Identify which cell holds the provided text, then report its (x, y) central coordinate. 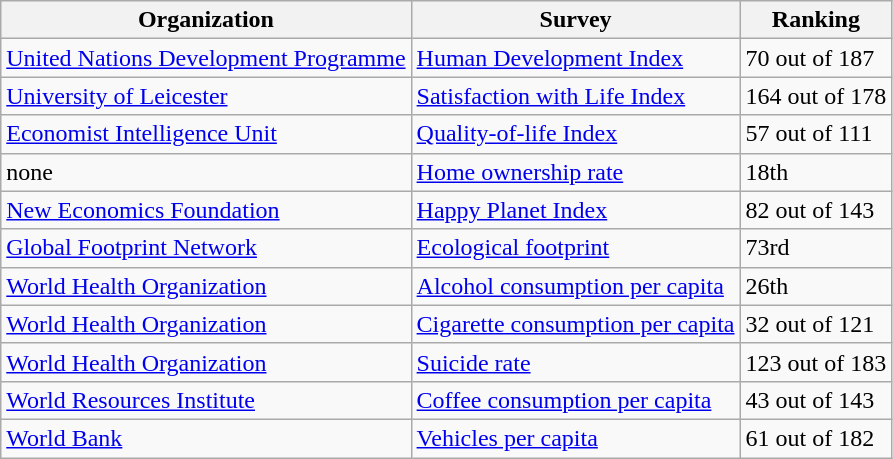
Economist Intelligence Unit (206, 134)
World Resources Institute (206, 400)
18th (816, 172)
Ranking (816, 20)
26th (816, 286)
Alcohol consumption per capita (576, 286)
Cigarette consumption per capita (576, 324)
82 out of 143 (816, 210)
New Economics Foundation (206, 210)
Ecological footprint (576, 248)
57 out of 111 (816, 134)
61 out of 182 (816, 438)
70 out of 187 (816, 58)
43 out of 143 (816, 400)
Organization (206, 20)
Human Development Index (576, 58)
none (206, 172)
Vehicles per capita (576, 438)
32 out of 121 (816, 324)
Survey (576, 20)
164 out of 178 (816, 96)
Satisfaction with Life Index (576, 96)
University of Leicester (206, 96)
United Nations Development Programme (206, 58)
73rd (816, 248)
Happy Planet Index (576, 210)
Suicide rate (576, 362)
World Bank (206, 438)
123 out of 183 (816, 362)
Global Footprint Network (206, 248)
Coffee consumption per capita (576, 400)
Quality-of-life Index (576, 134)
Home ownership rate (576, 172)
